For the text-containing cell, return its midpoint in [X, Y] coordinate format. 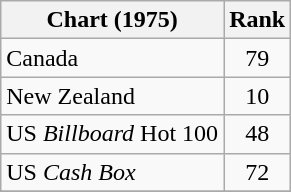
79 [258, 58]
Chart (1975) [112, 20]
Canada [112, 58]
US Cash Box [112, 172]
Rank [258, 20]
10 [258, 96]
48 [258, 134]
New Zealand [112, 96]
72 [258, 172]
US Billboard Hot 100 [112, 134]
